Identify which cell holds the provided text, then report its (x, y) central coordinate. 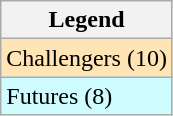
Futures (8) (87, 96)
Legend (87, 20)
Challengers (10) (87, 58)
